Scan for the cell matching the given text and deliver its (X, Y) coordinate at center. 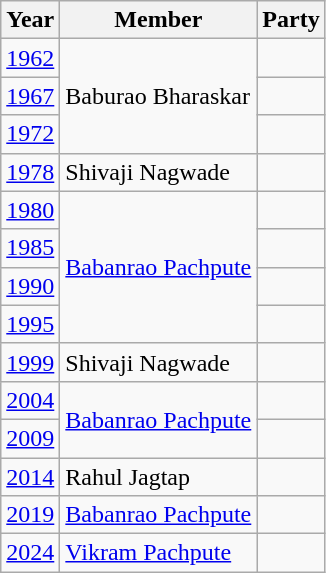
1985 (30, 248)
1978 (30, 172)
1990 (30, 286)
Year (30, 20)
1967 (30, 96)
1995 (30, 324)
Vikram Pachpute (158, 553)
2024 (30, 553)
2014 (30, 477)
1999 (30, 362)
1962 (30, 58)
Party (291, 20)
Member (158, 20)
2009 (30, 438)
2019 (30, 515)
Baburao Bharaskar (158, 96)
1972 (30, 134)
Rahul Jagtap (158, 477)
1980 (30, 210)
2004 (30, 400)
